Detect which cell encompasses the target text, then output its [x, y] center coordinate. 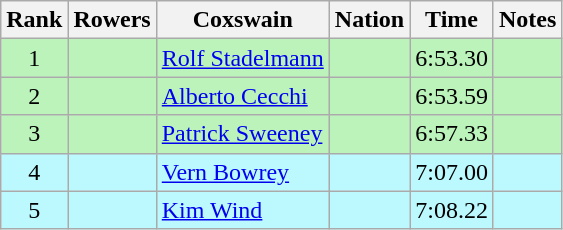
6:53.30 [452, 58]
3 [34, 134]
Vern Bowrey [242, 172]
5 [34, 210]
Notes [527, 20]
2 [34, 96]
Patrick Sweeney [242, 134]
Kim Wind [242, 210]
4 [34, 172]
Nation [369, 20]
Coxswain [242, 20]
7:08.22 [452, 210]
Alberto Cecchi [242, 96]
Rolf Stadelmann [242, 58]
7:07.00 [452, 172]
Rowers [112, 20]
6:53.59 [452, 96]
6:57.33 [452, 134]
Time [452, 20]
1 [34, 58]
Rank [34, 20]
